Identify which cell holds the provided text, then report its (x, y) central coordinate. 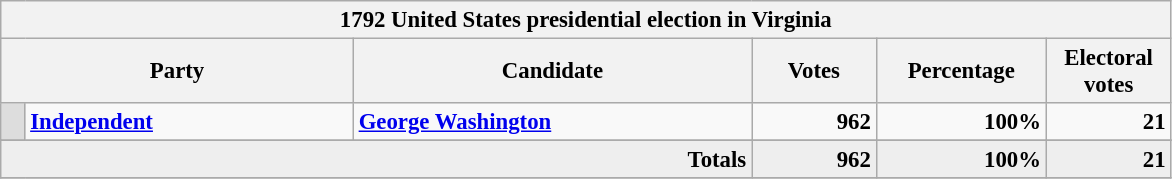
Votes (814, 72)
Percentage (961, 72)
George Washington (552, 122)
Totals (376, 160)
Party (178, 72)
1792 United States presidential election in Virginia (586, 20)
Electoral votes (1108, 72)
Candidate (552, 72)
Independent (189, 122)
